Identify which cell holds the provided text, then report its (x, y) central coordinate. 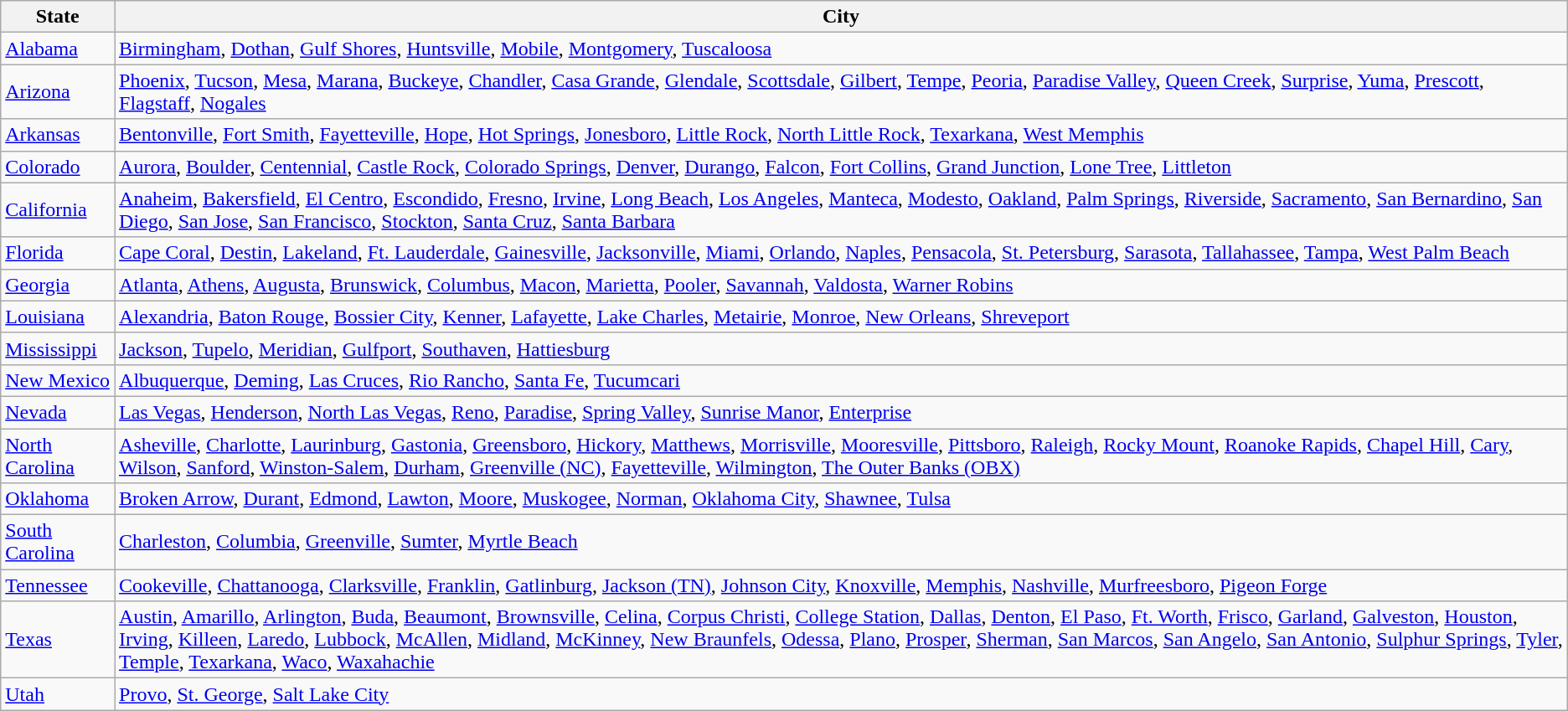
Georgia (58, 285)
New Mexico (58, 380)
Charleston, Columbia, Greenville, Sumter, Myrtle Beach (841, 543)
Cookeville, Chattanooga, Clarksville, Franklin, Gatlinburg, Jackson (TN), Johnson City, Knoxville, Memphis, Nashville, Murfreesboro, Pigeon Forge (841, 585)
Atlanta, Athens, Augusta, Brunswick, Columbus, Macon, Marietta, Pooler, Savannah, Valdosta, Warner Robins (841, 285)
South Carolina (58, 543)
City (841, 17)
North Carolina (58, 456)
Arizona (58, 92)
Mississippi (58, 348)
Nevada (58, 412)
Louisiana (58, 317)
Las Vegas, Henderson, North Las Vegas, Reno, Paradise, Spring Valley, Sunrise Manor, Enterprise (841, 412)
Tennessee (58, 585)
Broken Arrow, Durant, Edmond, Lawton, Moore, Muskogee, Norman, Oklahoma City, Shawnee, Tulsa (841, 499)
Texas (58, 640)
Bentonville, Fort Smith, Fayetteville, Hope, Hot Springs, Jonesboro, Little Rock, North Little Rock, Texarkana, West Memphis (841, 135)
California (58, 209)
Aurora, Boulder, Centennial, Castle Rock, Colorado Springs, Denver, Durango, Falcon, Fort Collins, Grand Junction, Lone Tree, Littleton (841, 167)
Albuquerque, Deming, Las Cruces, Rio Rancho, Santa Fe, Tucumcari (841, 380)
Utah (58, 694)
Alexandria, Baton Rouge, Bossier City, Kenner, Lafayette, Lake Charles, Metairie, Monroe, New Orleans, Shreveport (841, 317)
Alabama (58, 49)
Florida (58, 253)
Provo, St. George, Salt Lake City (841, 694)
State (58, 17)
Arkansas (58, 135)
Oklahoma (58, 499)
Jackson, Tupelo, Meridian, Gulfport, Southaven, Hattiesburg (841, 348)
Colorado (58, 167)
Birmingham, Dothan, Gulf Shores, Huntsville, Mobile, Montgomery, Tuscaloosa (841, 49)
